Locate the cell with the specified text and output its [x, y] center coordinate. 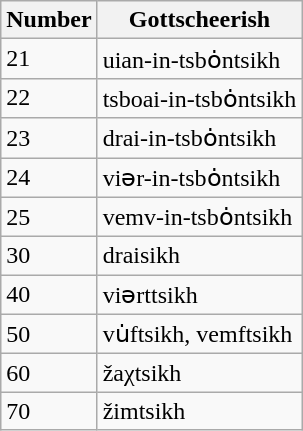
draisikh [200, 256]
žaχtsikh [200, 373]
25 [49, 217]
40 [49, 295]
vemv-in-tsbȯntsikh [200, 217]
60 [49, 373]
23 [49, 138]
uian-in-tsbȯntsikh [200, 59]
70 [49, 411]
viər-in-tsbȯntsikh [200, 178]
drai-in-tsbȯntsikh [200, 138]
vu̇ftsikh, vemftsikh [200, 334]
21 [49, 59]
50 [49, 334]
24 [49, 178]
22 [49, 98]
žimtsikh [200, 411]
30 [49, 256]
Number [49, 20]
viərttsikh [200, 295]
Gottscheerish [200, 20]
tsboai-in-tsbȯntsikh [200, 98]
